Output the [x, y] coordinate of the center of the cell containing the given text.  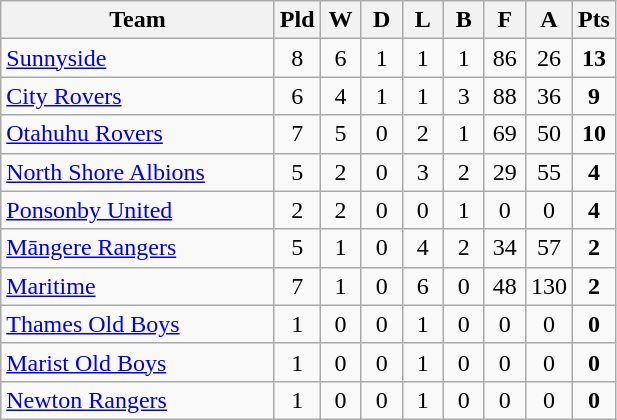
36 [548, 96]
Māngere Rangers [138, 248]
North Shore Albions [138, 172]
Newton Rangers [138, 400]
Team [138, 20]
50 [548, 134]
Pld [297, 20]
8 [297, 58]
Sunnyside [138, 58]
B [464, 20]
130 [548, 286]
Pts [594, 20]
Marist Old Boys [138, 362]
26 [548, 58]
9 [594, 96]
L [422, 20]
88 [504, 96]
10 [594, 134]
A [548, 20]
Ponsonby United [138, 210]
Thames Old Boys [138, 324]
34 [504, 248]
69 [504, 134]
City Rovers [138, 96]
86 [504, 58]
D [382, 20]
48 [504, 286]
13 [594, 58]
W [340, 20]
F [504, 20]
Maritime [138, 286]
29 [504, 172]
57 [548, 248]
Otahuhu Rovers [138, 134]
55 [548, 172]
